Return [x, y] of the center of cell containing provided text 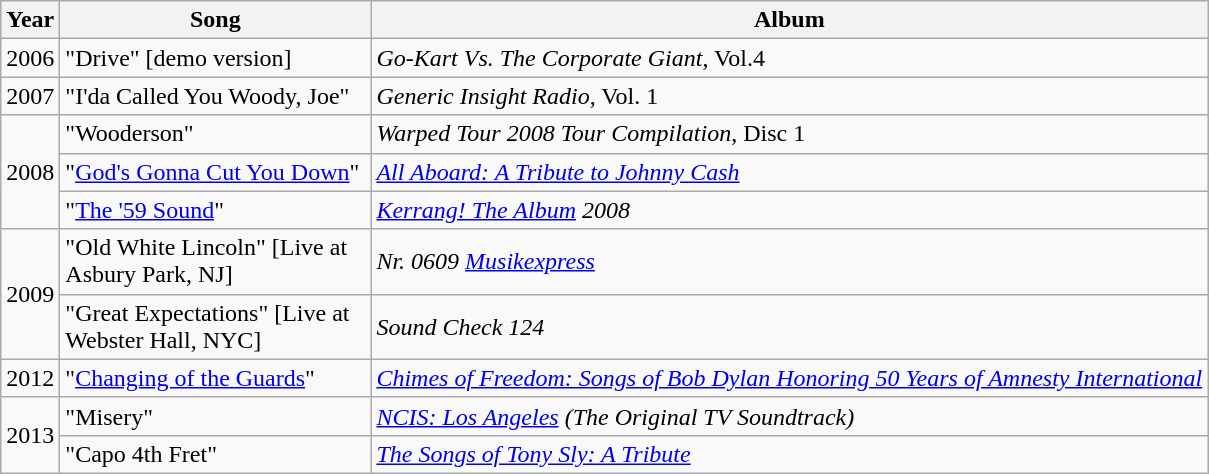
"Misery" [216, 416]
Warped Tour 2008 Tour Compilation, Disc 1 [790, 134]
2008 [30, 172]
2009 [30, 294]
NCIS: Los Angeles (The Original TV Soundtrack) [790, 416]
Chimes of Freedom: Songs of Bob Dylan Honoring 50 Years of Amnesty International [790, 378]
The Songs of Tony Sly: A Tribute [790, 454]
2013 [30, 435]
"Capo 4th Fret" [216, 454]
2007 [30, 96]
Generic Insight Radio, Vol. 1 [790, 96]
2012 [30, 378]
"Old White Lincoln" [Live at Asbury Park, NJ] [216, 262]
Sound Check 124 [790, 326]
Year [30, 20]
All Aboard: A Tribute to Johnny Cash [790, 172]
Album [790, 20]
"Changing of the Guards" [216, 378]
"Wooderson" [216, 134]
"Drive" [demo version] [216, 58]
Song [216, 20]
"God's Gonna Cut You Down" [216, 172]
Kerrang! The Album 2008 [790, 210]
Go-Kart Vs. The Corporate Giant, Vol.4 [790, 58]
"The '59 Sound" [216, 210]
"I'da Called You Woody, Joe" [216, 96]
"Great Expectations" [Live at Webster Hall, NYC] [216, 326]
Nr. 0609 Musikexpress [790, 262]
2006 [30, 58]
